Locate the cell with the specified text and output its (x, y) center coordinate. 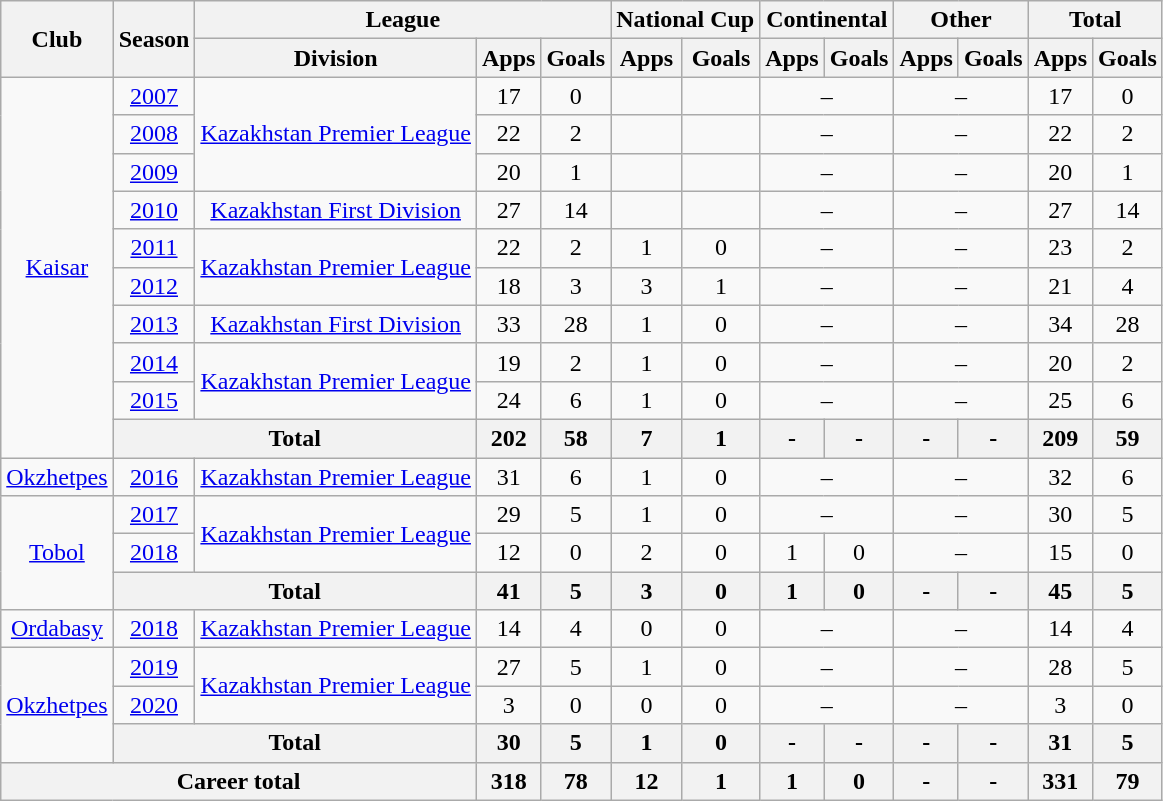
79 (1128, 781)
National Cup (686, 20)
2009 (154, 172)
78 (576, 781)
2010 (154, 210)
318 (508, 781)
2017 (154, 515)
202 (508, 438)
Tobol (57, 553)
Continental (827, 20)
2014 (154, 362)
Other (961, 20)
2012 (154, 286)
33 (508, 324)
209 (1060, 438)
2011 (154, 248)
Career total (239, 781)
League (403, 20)
19 (508, 362)
2015 (154, 400)
15 (1060, 553)
2008 (154, 134)
Club (57, 39)
Kaisar (57, 268)
21 (1060, 286)
2016 (154, 477)
25 (1060, 400)
7 (647, 438)
58 (576, 438)
34 (1060, 324)
41 (508, 591)
24 (508, 400)
18 (508, 286)
2020 (154, 705)
59 (1128, 438)
29 (508, 515)
Season (154, 39)
Ordabasy (57, 629)
32 (1060, 477)
Division (336, 58)
2019 (154, 667)
2007 (154, 96)
2013 (154, 324)
23 (1060, 248)
331 (1060, 781)
45 (1060, 591)
